Detect which cell encompasses the target text, then output its [X, Y] center coordinate. 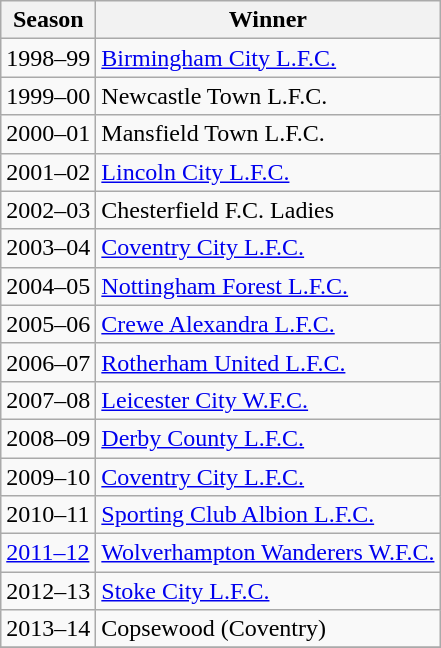
Derby County L.F.C. [268, 438]
Wolverhampton Wanderers W.F.C. [268, 553]
2010–11 [48, 515]
2011–12 [48, 553]
2003–04 [48, 248]
2001–02 [48, 172]
Winner [268, 20]
Season [48, 20]
2005–06 [48, 324]
1999–00 [48, 96]
2004–05 [48, 286]
Nottingham Forest L.F.C. [268, 286]
2006–07 [48, 362]
2012–13 [48, 591]
1998–99 [48, 58]
2009–10 [48, 477]
Lincoln City L.F.C. [268, 172]
2013–14 [48, 629]
Stoke City L.F.C. [268, 591]
Sporting Club Albion L.F.C. [268, 515]
2000–01 [48, 134]
Mansfield Town L.F.C. [268, 134]
2008–09 [48, 438]
Rotherham United L.F.C. [268, 362]
Crewe Alexandra L.F.C. [268, 324]
Chesterfield F.C. Ladies [268, 210]
2007–08 [48, 400]
2002–03 [48, 210]
Leicester City W.F.C. [268, 400]
Copsewood (Coventry) [268, 629]
Birmingham City L.F.C. [268, 58]
Newcastle Town L.F.C. [268, 96]
